From the cell containing the given text, extract its center point as [x, y] coordinate. 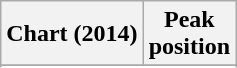
Peakposition [189, 34]
Chart (2014) [72, 34]
